Extract the (X, Y) coordinate from the center of the cell holding the provided text.  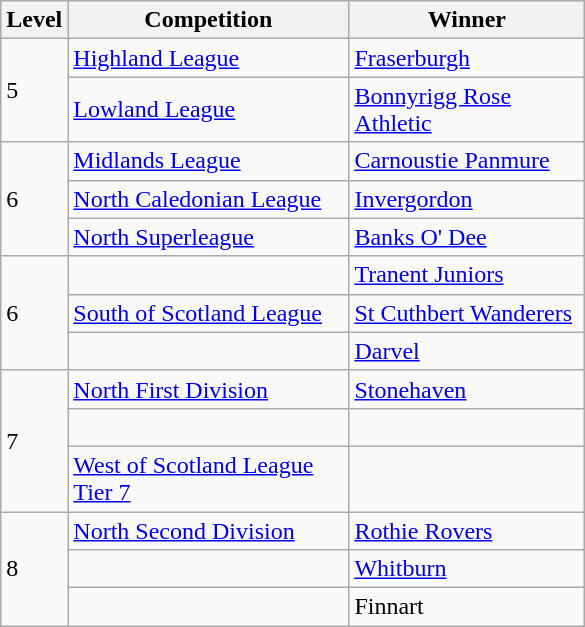
Stonehaven (467, 389)
Midlands League (208, 161)
North Second Division (208, 531)
South of Scotland League (208, 313)
Banks O' Dee (467, 237)
5 (34, 90)
Tranent Juniors (467, 275)
North Caledonian League (208, 199)
8 (34, 569)
Lowland League (208, 110)
Carnoustie Panmure (467, 161)
North First Division (208, 389)
West of Scotland League Tier 7 (208, 478)
Competition (208, 20)
Finnart (467, 607)
Winner (467, 20)
North Superleague (208, 237)
Bonnyrigg Rose Athletic (467, 110)
Rothie Rovers (467, 531)
Darvel (467, 351)
Fraserburgh (467, 58)
Invergordon (467, 199)
Whitburn (467, 569)
Highland League (208, 58)
Level (34, 20)
7 (34, 440)
St Cuthbert Wanderers (467, 313)
